Determine the (x, y) coordinate at the center of the cell enclosing the given text.  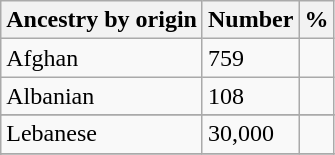
Albanian (102, 96)
% (316, 20)
Number (250, 20)
759 (250, 58)
30,000 (250, 134)
Lebanese (102, 134)
108 (250, 96)
Ancestry by origin (102, 20)
Afghan (102, 58)
